From the cell containing the given text, extract its center point as [X, Y] coordinate. 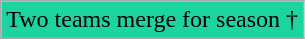
Two teams merge for season † [152, 20]
